Detect which cell encompasses the target text, then output its [X, Y] center coordinate. 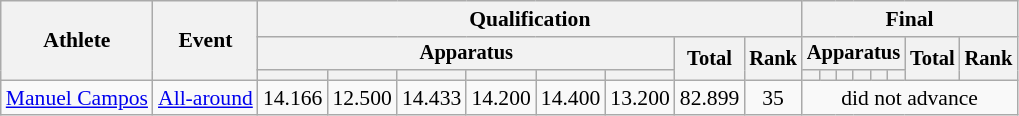
13.200 [640, 98]
82.899 [710, 98]
14.400 [570, 98]
14.433 [432, 98]
All-around [206, 98]
Final [910, 19]
Manuel Campos [77, 98]
Event [206, 40]
14.200 [500, 98]
12.500 [362, 98]
14.166 [292, 98]
35 [773, 98]
Qualification [530, 19]
Athlete [77, 40]
did not advance [910, 98]
